Pinpoint the cell where the given text exists, returning its [x, y] midpoint coordinate. 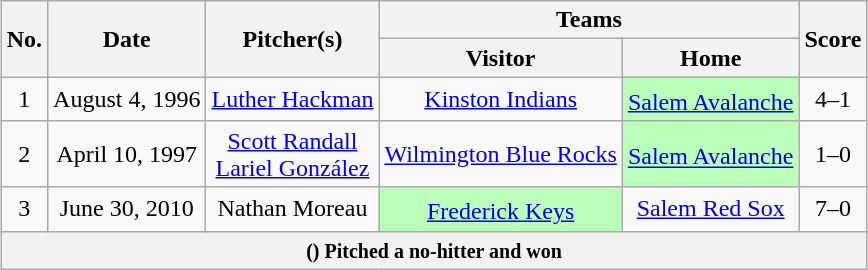
April 10, 1997 [127, 154]
No. [24, 39]
Visitor [500, 58]
Wilmington Blue Rocks [500, 154]
Score [833, 39]
Pitcher(s) [292, 39]
7–0 [833, 208]
3 [24, 208]
1–0 [833, 154]
Kinston Indians [500, 100]
Salem Red Sox [710, 208]
Frederick Keys [500, 208]
Home [710, 58]
Nathan Moreau [292, 208]
1 [24, 100]
Teams [589, 20]
June 30, 2010 [127, 208]
4–1 [833, 100]
Scott RandallLariel González [292, 154]
Date [127, 39]
() Pitched a no-hitter and won [434, 250]
2 [24, 154]
Luther Hackman [292, 100]
August 4, 1996 [127, 100]
